Output the (X, Y) coordinate of the center of the cell containing the given text.  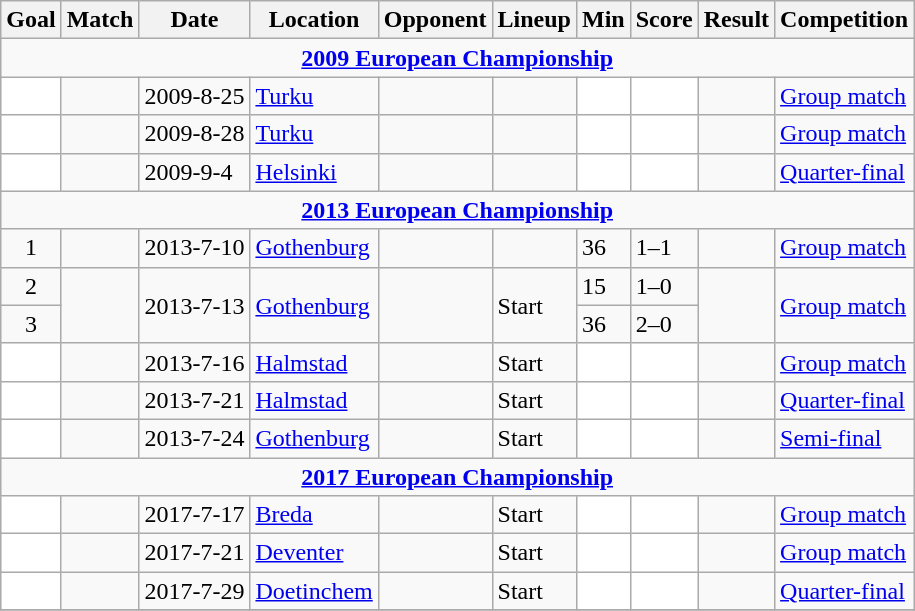
Goal (31, 20)
1 (31, 248)
1–0 (664, 286)
Lineup (534, 20)
Opponent (435, 20)
2009 European Championship (458, 58)
2017-7-21 (194, 553)
2017-7-17 (194, 515)
Min (603, 20)
2013-7-16 (194, 362)
2013-7-24 (194, 438)
2009-8-28 (194, 134)
Semi-final (844, 438)
2013-7-13 (194, 305)
3 (31, 324)
Location (314, 20)
Deventer (314, 553)
2 (31, 286)
Score (664, 20)
Helsinki (314, 172)
Date (194, 20)
Doetinchem (314, 591)
2009-8-25 (194, 96)
2017-7-29 (194, 591)
2017 European Championship (458, 477)
Breda (314, 515)
2013-7-10 (194, 248)
15 (603, 286)
2013 European Championship (458, 210)
2013-7-21 (194, 400)
Match (100, 20)
2009-9-4 (194, 172)
Competition (844, 20)
2–0 (664, 324)
Result (736, 20)
1–1 (664, 248)
